Determine the [x, y] coordinate at the center of the cell enclosing the given text.  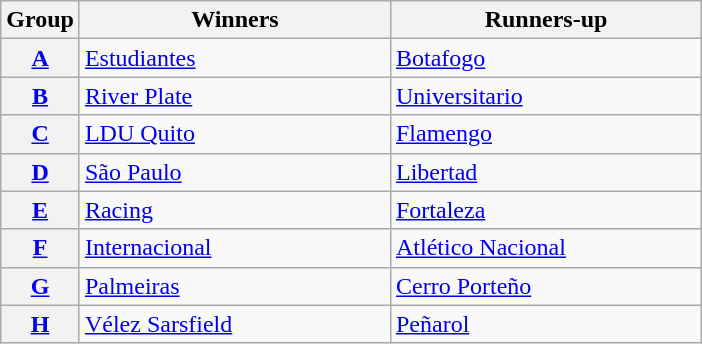
Runners-up [546, 20]
Cerro Porteño [546, 286]
Flamengo [546, 134]
LDU Quito [234, 134]
River Plate [234, 96]
H [40, 324]
Estudiantes [234, 58]
Internacional [234, 248]
Racing [234, 210]
C [40, 134]
F [40, 248]
Botafogo [546, 58]
Winners [234, 20]
Libertad [546, 172]
G [40, 286]
A [40, 58]
B [40, 96]
Group [40, 20]
Universitario [546, 96]
D [40, 172]
São Paulo [234, 172]
Vélez Sarsfield [234, 324]
Atlético Nacional [546, 248]
Peñarol [546, 324]
E [40, 210]
Fortaleza [546, 210]
Palmeiras [234, 286]
